Extract the [X, Y] coordinate from the center of the cell holding the provided text.  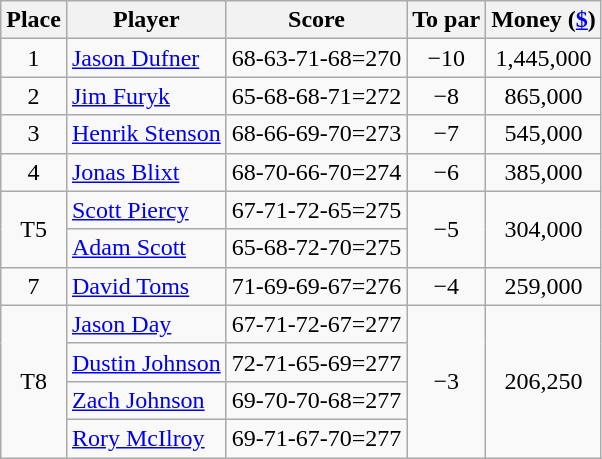
Adam Scott [146, 248]
304,000 [544, 229]
71-69-69-67=276 [316, 286]
−4 [446, 286]
Dustin Johnson [146, 362]
David Toms [146, 286]
T8 [34, 381]
Player [146, 20]
Zach Johnson [146, 400]
68-66-69-70=273 [316, 134]
67-71-72-67=277 [316, 324]
−3 [446, 381]
65-68-68-71=272 [316, 96]
1,445,000 [544, 58]
7 [34, 286]
Money ($) [544, 20]
Henrik Stenson [146, 134]
−10 [446, 58]
Score [316, 20]
545,000 [544, 134]
206,250 [544, 381]
−8 [446, 96]
69-70-70-68=277 [316, 400]
T5 [34, 229]
−6 [446, 172]
385,000 [544, 172]
68-70-66-70=274 [316, 172]
69-71-67-70=277 [316, 438]
68-63-71-68=270 [316, 58]
259,000 [544, 286]
−7 [446, 134]
Rory McIlroy [146, 438]
1 [34, 58]
72-71-65-69=277 [316, 362]
Place [34, 20]
Scott Piercy [146, 210]
Jason Dufner [146, 58]
65-68-72-70=275 [316, 248]
Jason Day [146, 324]
67-71-72-65=275 [316, 210]
4 [34, 172]
2 [34, 96]
To par [446, 20]
865,000 [544, 96]
Jim Furyk [146, 96]
3 [34, 134]
−5 [446, 229]
Jonas Blixt [146, 172]
